Determine the [X, Y] coordinate at the center of the cell enclosing the given text.  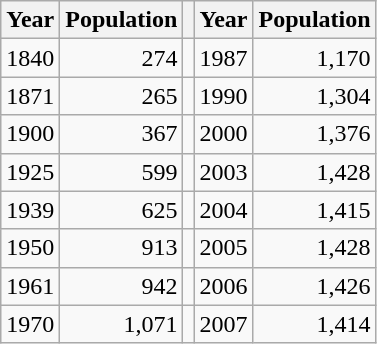
1,414 [314, 324]
1,304 [314, 96]
367 [122, 134]
1990 [224, 96]
625 [122, 210]
1939 [30, 210]
2000 [224, 134]
1970 [30, 324]
1950 [30, 248]
2003 [224, 172]
1,376 [314, 134]
1,071 [122, 324]
1,170 [314, 58]
599 [122, 172]
1,415 [314, 210]
274 [122, 58]
1840 [30, 58]
2007 [224, 324]
1871 [30, 96]
2004 [224, 210]
265 [122, 96]
1987 [224, 58]
1961 [30, 286]
942 [122, 286]
2005 [224, 248]
1925 [30, 172]
1900 [30, 134]
2006 [224, 286]
1,426 [314, 286]
913 [122, 248]
